For the text-containing cell, return its midpoint in [x, y] coordinate format. 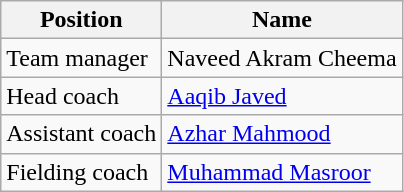
Name [282, 20]
Position [82, 20]
Head coach [82, 96]
Team manager [82, 58]
Azhar Mahmood [282, 134]
Assistant coach [82, 134]
Aaqib Javed [282, 96]
Naveed Akram Cheema [282, 58]
Fielding coach [82, 172]
Muhammad Masroor [282, 172]
